Return the (X, Y) coordinate for the center point of the cell that contains the specified text.  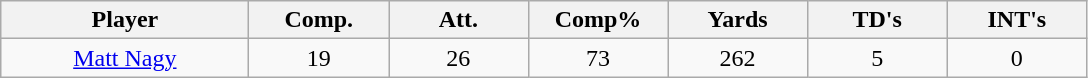
0 (1017, 58)
Yards (738, 20)
Player (125, 20)
26 (459, 58)
5 (877, 58)
Att. (459, 20)
19 (319, 58)
Comp. (319, 20)
Matt Nagy (125, 58)
Comp% (598, 20)
73 (598, 58)
262 (738, 58)
INT's (1017, 20)
TD's (877, 20)
